Return the [X, Y] coordinate for the center point of the cell that contains the specified text.  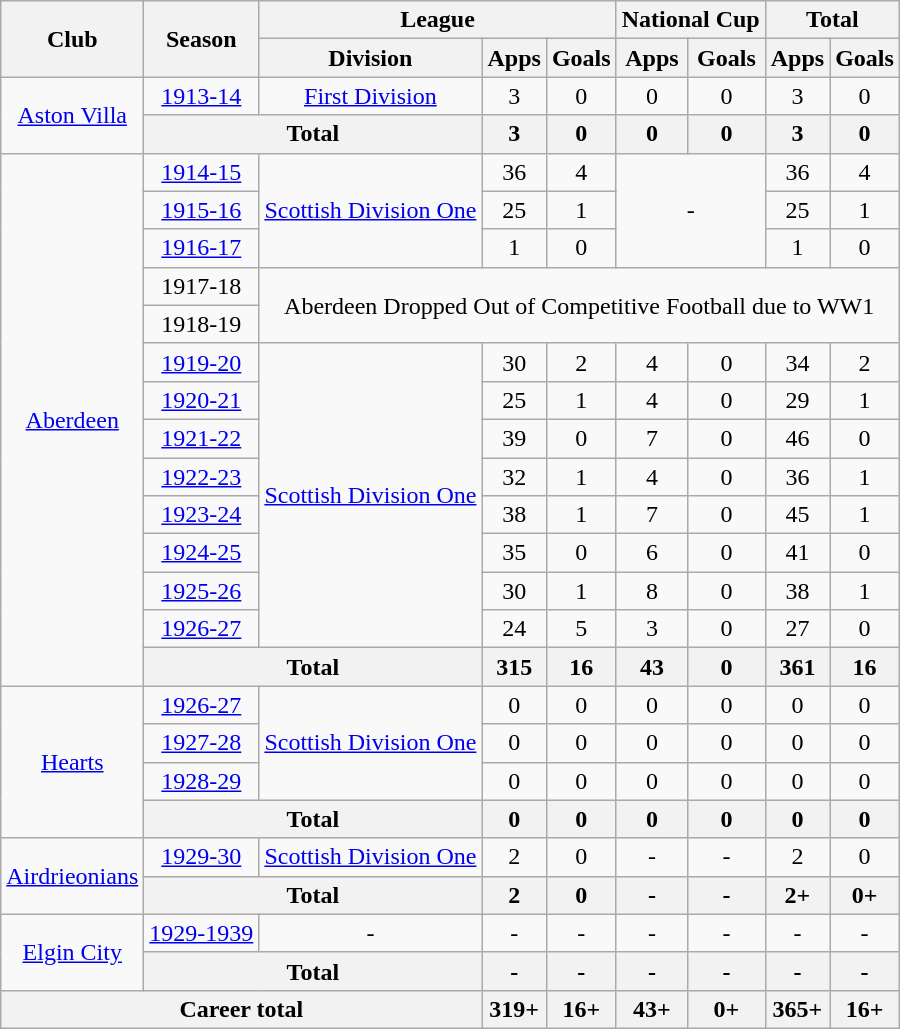
34 [797, 362]
29 [797, 400]
1922-23 [202, 477]
5 [581, 629]
1919-20 [202, 362]
45 [797, 515]
League [438, 20]
315 [514, 667]
Hearts [72, 762]
1913-14 [202, 96]
6 [652, 553]
1917-18 [202, 286]
1929-30 [202, 857]
35 [514, 553]
43+ [652, 1009]
319+ [514, 1009]
27 [797, 629]
Career total [242, 1009]
1914-15 [202, 172]
39 [514, 438]
24 [514, 629]
1925-26 [202, 591]
Aston Villa [72, 115]
1924-25 [202, 553]
Aberdeen Dropped Out of Competitive Football due to WW1 [580, 305]
1915-16 [202, 210]
32 [514, 477]
1921-22 [202, 438]
1918-19 [202, 324]
361 [797, 667]
365+ [797, 1009]
First Division [370, 96]
1920-21 [202, 400]
1927-28 [202, 743]
8 [652, 591]
National Cup [690, 20]
Division [370, 58]
Season [202, 39]
1928-29 [202, 781]
46 [797, 438]
41 [797, 553]
Elgin City [72, 952]
1923-24 [202, 515]
Airdrieonians [72, 876]
1929-1939 [202, 933]
2+ [797, 895]
Club [72, 39]
43 [652, 667]
Aberdeen [72, 420]
1916-17 [202, 248]
